Search for the cell housing the specified text and yield its (x, y) center coordinate. 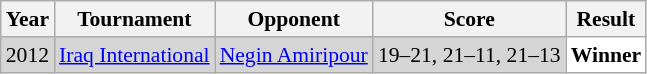
Tournament (134, 19)
Opponent (294, 19)
Iraq International (134, 55)
2012 (28, 55)
Result (606, 19)
Year (28, 19)
Winner (606, 55)
Score (470, 19)
19–21, 21–11, 21–13 (470, 55)
Negin Amiripour (294, 55)
